Detect which cell encompasses the target text, then output its [X, Y] center coordinate. 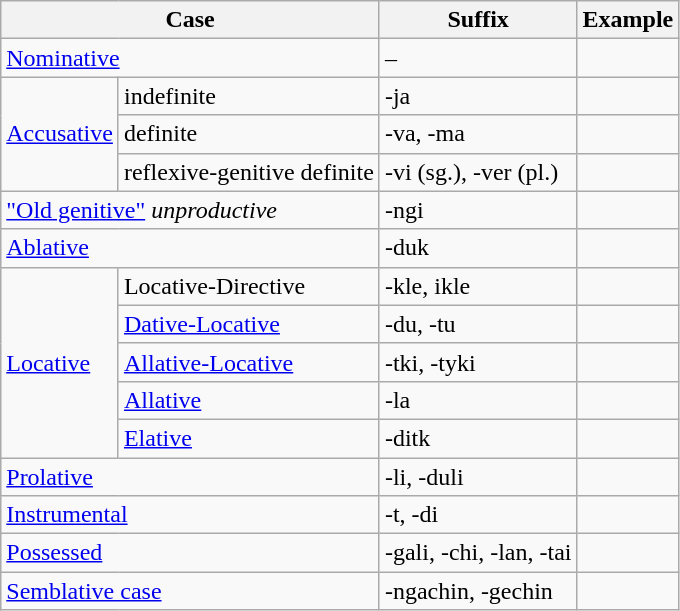
Locative [60, 362]
-du, -tu [478, 324]
-kle, ikle [478, 286]
Elative [248, 438]
Locative-Directive [248, 286]
-ditk [478, 438]
indefinite [248, 96]
Prolative [190, 477]
definite [248, 134]
Nominative [190, 58]
Dative-Locative [248, 324]
-tki, -tyki [478, 362]
-va, -ma [478, 134]
Case [190, 20]
-vi (sg.), -ver (pl.) [478, 172]
-gali, -chi, -lan, -tai [478, 553]
-ja [478, 96]
Semblative case [190, 591]
"Old genitive" unproductive [190, 210]
Accusative [60, 134]
Ablative [190, 248]
-ngachin, -gechin [478, 591]
-t, -di [478, 515]
-ngi [478, 210]
Allative-Locative [248, 362]
Instrumental [190, 515]
-li, -duli [478, 477]
– [478, 58]
Possessed [190, 553]
-duk [478, 248]
Allative [248, 400]
Example [628, 20]
Suffix [478, 20]
reflexive-genitive definite [248, 172]
-la [478, 400]
